Return (X, Y) of the center of cell containing provided text 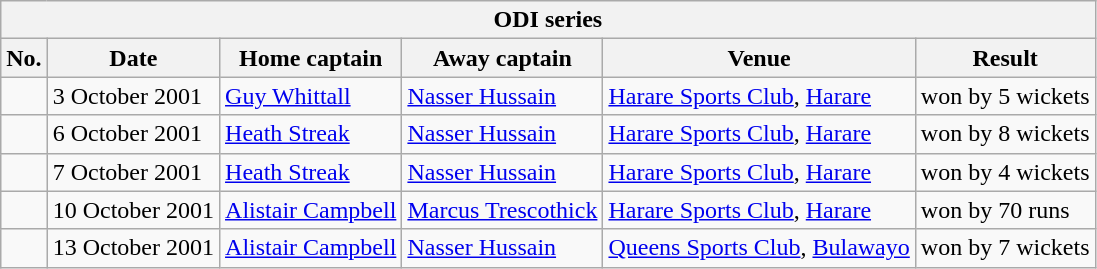
won by 70 runs (1005, 210)
Queens Sports Club, Bulawayo (759, 248)
Home captain (311, 58)
Venue (759, 58)
ODI series (548, 20)
won by 4 wickets (1005, 172)
Marcus Trescothick (502, 210)
Away captain (502, 58)
won by 8 wickets (1005, 134)
7 October 2001 (133, 172)
won by 7 wickets (1005, 248)
No. (24, 58)
Result (1005, 58)
6 October 2001 (133, 134)
Date (133, 58)
13 October 2001 (133, 248)
won by 5 wickets (1005, 96)
10 October 2001 (133, 210)
Guy Whittall (311, 96)
3 October 2001 (133, 96)
